Identify which cell holds the provided text, then report its [X, Y] central coordinate. 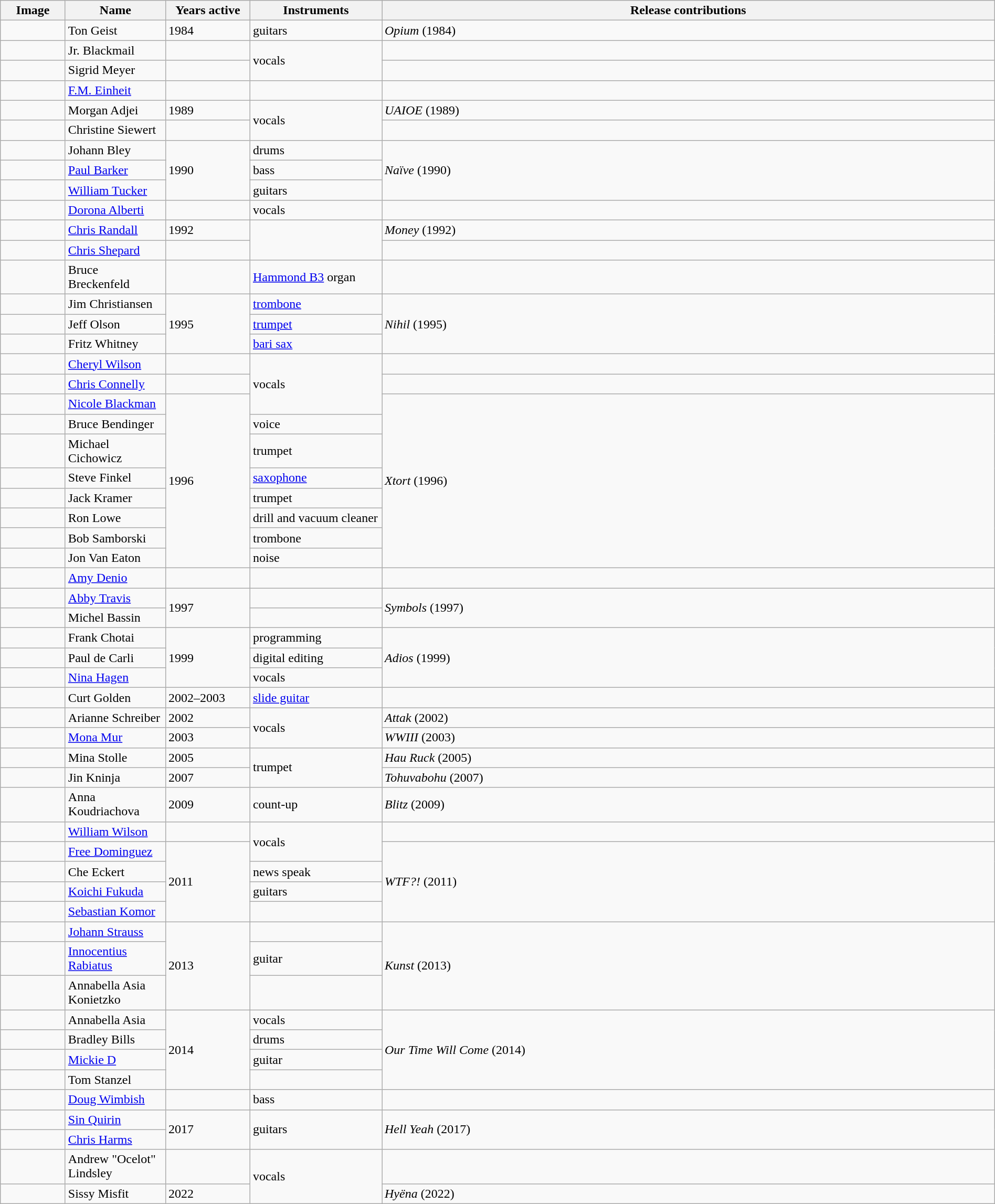
Michael Cichowicz [115, 451]
Bruce Bendinger [115, 424]
1989 [208, 110]
Sebastian Komor [115, 911]
Anna Koudriachova [115, 805]
Name [115, 10]
1995 [208, 324]
Tom Stanzel [115, 1080]
Sissy Misfit [115, 1194]
Instruments [316, 10]
Amy Denio [115, 578]
Mona Mur [115, 738]
Our Time Will Come (2014) [689, 1050]
Hyëna (2022) [689, 1194]
drill and vacuum cleaner [316, 518]
William Tucker [115, 190]
2017 [208, 1130]
Nihil (1995) [689, 324]
Attak (2002) [689, 718]
Chris Harms [115, 1139]
Annabella Asia Konietzko [115, 993]
count-up [316, 805]
Frank Chotai [115, 638]
Ron Lowe [115, 518]
news speak [316, 871]
Paul Barker [115, 170]
Symbols (1997) [689, 608]
Money (1992) [689, 230]
2002–2003 [208, 698]
1997 [208, 608]
voice [316, 424]
1996 [208, 481]
Chris Shepard [115, 250]
Johann Strauss [115, 931]
slide guitar [316, 698]
1992 [208, 230]
Arianne Schreiber [115, 718]
Ton Geist [115, 30]
2007 [208, 777]
Curt Golden [115, 698]
2011 [208, 881]
saxophone [316, 478]
WTF?! (2011) [689, 881]
Nina Hagen [115, 678]
Bradley Bills [115, 1040]
Jin Kninja [115, 777]
Dorona Alberti [115, 210]
Michel Bassin [115, 618]
Cheryl Wilson [115, 364]
Jon Van Eaton [115, 558]
1999 [208, 658]
Nicole Blackman [115, 404]
Hammond B3 organ [316, 277]
Bob Samborski [115, 538]
Steve Finkel [115, 478]
Jeff Olson [115, 324]
Chris Randall [115, 230]
Mina Stolle [115, 758]
Release contributions [689, 10]
2002 [208, 718]
programming [316, 638]
2014 [208, 1050]
Doug Wimbish [115, 1100]
Free Dominguez [115, 851]
2005 [208, 758]
2013 [208, 965]
Koichi Fukuda [115, 891]
Sigrid Meyer [115, 70]
Jack Kramer [115, 498]
noise [316, 558]
Abby Travis [115, 598]
Tohuvabohu (2007) [689, 777]
Kunst (2013) [689, 965]
Naïve (1990) [689, 170]
Blitz (2009) [689, 805]
2022 [208, 1194]
Chris Connelly [115, 384]
Hell Yeah (2017) [689, 1130]
Sin Quirin [115, 1120]
Innocentius Rabiatus [115, 959]
Annabella Asia [115, 1020]
Mickie D [115, 1060]
William Wilson [115, 832]
Che Eckert [115, 871]
WWIII (2003) [689, 738]
digital editing [316, 658]
Xtort (1996) [689, 481]
2003 [208, 738]
Jr. Blackmail [115, 50]
Fritz Whitney [115, 344]
F.M. Einheit [115, 90]
Johann Bley [115, 150]
Opium (1984) [689, 30]
Jim Christiansen [115, 304]
Andrew "Ocelot" Lindsley [115, 1167]
Hau Ruck (2005) [689, 758]
Adios (1999) [689, 658]
Paul de Carli [115, 658]
Bruce Breckenfeld [115, 277]
Christine Siewert [115, 130]
2009 [208, 805]
UAIOE (1989) [689, 110]
1990 [208, 170]
Years active [208, 10]
bari sax [316, 344]
Image [33, 10]
1984 [208, 30]
Morgan Adjei [115, 110]
